Search for the cell housing the specified text and yield its (X, Y) center coordinate. 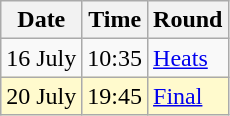
10:35 (115, 58)
Heats (188, 58)
Date (42, 20)
20 July (42, 96)
Final (188, 96)
16 July (42, 58)
19:45 (115, 96)
Time (115, 20)
Round (188, 20)
